Output the [X, Y] coordinate of the center of the cell containing the given text.  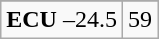
ECU –24.5 [62, 20]
59 [140, 20]
